Search for the cell housing the specified text and yield its [X, Y] center coordinate. 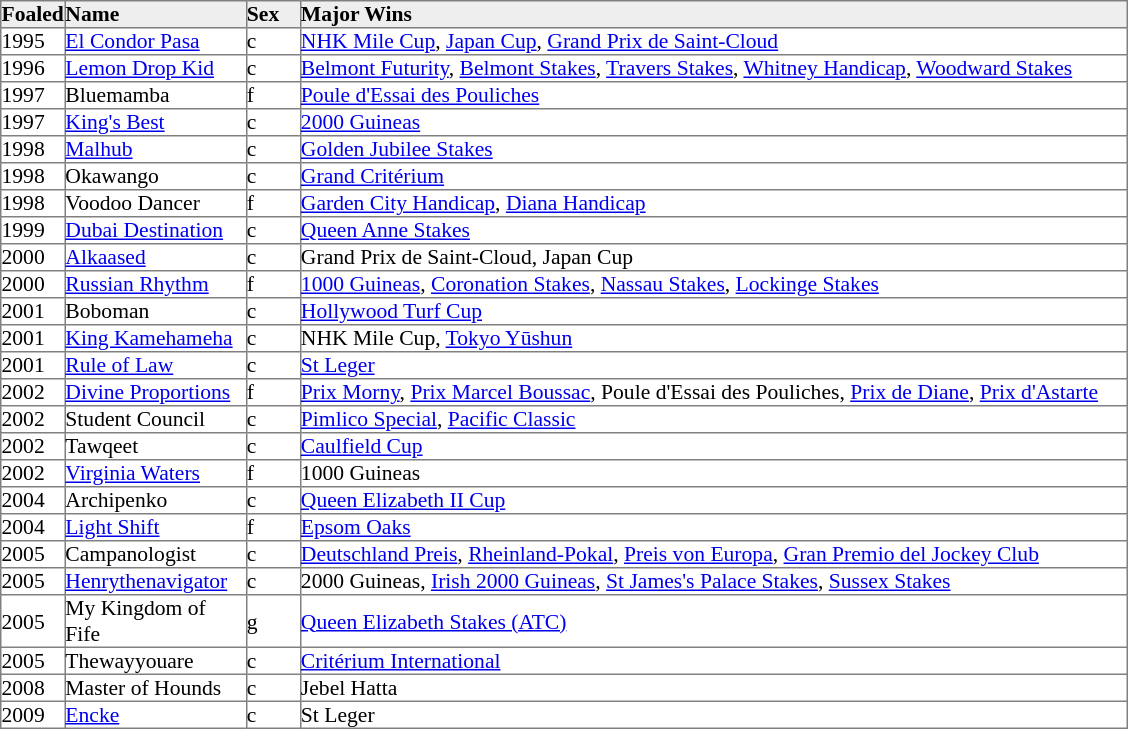
Russian Rhythm [156, 284]
Queen Elizabeth II Cup [713, 500]
Name [156, 14]
Grand Prix de Saint-Cloud, Japan Cup [713, 258]
1995 [33, 42]
Voodoo Dancer [156, 204]
g [273, 621]
Encke [156, 714]
King Kamehameha [156, 338]
Major Wins [713, 14]
Virginia Waters [156, 474]
Hollywood Turf Cup [713, 312]
Golden Jubilee Stakes [713, 150]
Garden City Handicap, Diana Handicap [713, 204]
Sex [273, 14]
NHK Mile Cup, Japan Cup, Grand Prix de Saint-Cloud [713, 42]
Grand Critérium [713, 176]
Dubai Destination [156, 230]
Alkaased [156, 258]
Rule of Law [156, 366]
Bluemamba [156, 96]
Poule d'Essai des Pouliches [713, 96]
1000 Guineas, Coronation Stakes, Nassau Stakes, Lockinge Stakes [713, 284]
Thewayyouare [156, 660]
Campanologist [156, 554]
Lemon Drop Kid [156, 68]
Caulfield Cup [713, 446]
Belmont Futurity, Belmont Stakes, Travers Stakes, Whitney Handicap, Woodward Stakes [713, 68]
Jebel Hatta [713, 688]
Master of Hounds [156, 688]
Prix Morny, Prix Marcel Boussac, Poule d'Essai des Pouliches, Prix de Diane, Prix d'Astarte [713, 392]
Critérium International [713, 660]
1996 [33, 68]
Student Council [156, 420]
Light Shift [156, 528]
1000 Guineas [713, 474]
Tawqeet [156, 446]
Queen Anne Stakes [713, 230]
Henrythenavigator [156, 582]
Foaled [33, 14]
2000 Guineas [713, 122]
Queen Elizabeth Stakes (ATC) [713, 621]
King's Best [156, 122]
Epsom Oaks [713, 528]
2009 [33, 714]
Divine Proportions [156, 392]
Malhub [156, 150]
1999 [33, 230]
2008 [33, 688]
Okawango [156, 176]
Deutschland Preis, Rheinland-Pokal, Preis von Europa, Gran Premio del Jockey Club [713, 554]
Boboman [156, 312]
2000 Guineas, Irish 2000 Guineas, St James's Palace Stakes, Sussex Stakes [713, 582]
My Kingdom of Fife [156, 621]
Archipenko [156, 500]
Pimlico Special, Pacific Classic [713, 420]
El Condor Pasa [156, 42]
NHK Mile Cup, Tokyo Yūshun [713, 338]
